Pinpoint the cell where the given text exists, returning its (X, Y) midpoint coordinate. 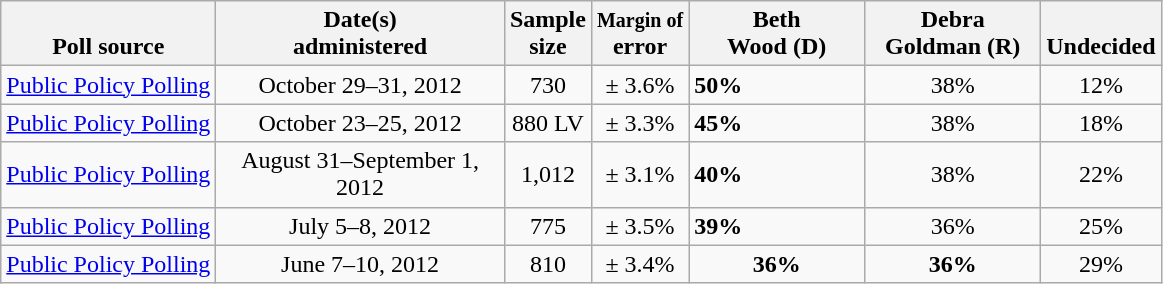
730 (548, 85)
22% (1101, 174)
18% (1101, 123)
October 29–31, 2012 (360, 85)
880 LV (548, 123)
± 3.6% (640, 85)
October 23–25, 2012 (360, 123)
Undecided (1101, 34)
June 7–10, 2012 (360, 264)
50% (777, 85)
40% (777, 174)
1,012 (548, 174)
12% (1101, 85)
± 3.5% (640, 226)
BethWood (D) (777, 34)
Date(s)administered (360, 34)
25% (1101, 226)
± 3.1% (640, 174)
775 (548, 226)
810 (548, 264)
45% (777, 123)
July 5–8, 2012 (360, 226)
Samplesize (548, 34)
29% (1101, 264)
39% (777, 226)
Margin oferror (640, 34)
August 31–September 1, 2012 (360, 174)
± 3.3% (640, 123)
± 3.4% (640, 264)
DebraGoldman (R) (953, 34)
Poll source (108, 34)
